Extract the (X, Y) coordinate from the center of the cell holding the provided text.  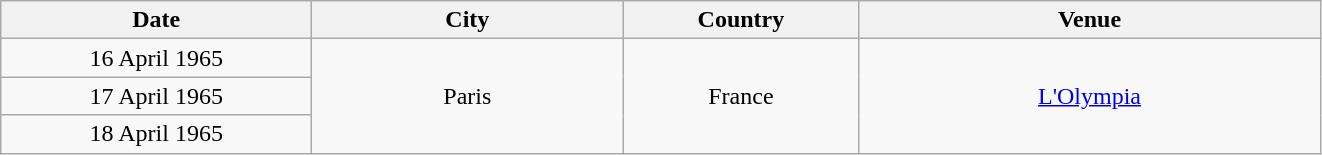
Venue (1090, 20)
17 April 1965 (156, 96)
Paris (468, 96)
16 April 1965 (156, 58)
Country (741, 20)
Date (156, 20)
France (741, 96)
L'Olympia (1090, 96)
City (468, 20)
18 April 1965 (156, 134)
